Find where the given text appears and provide that cell's center as (x, y) coordinate. 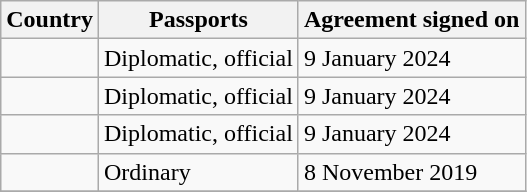
Agreement signed on (412, 20)
Passports (198, 20)
Ordinary (198, 172)
Country (50, 20)
8 November 2019 (412, 172)
